Extract the (x, y) coordinate from the center of the cell holding the provided text.  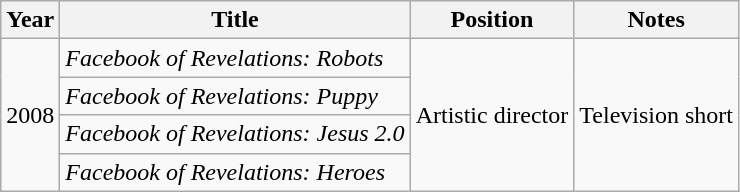
Facebook of Revelations: Jesus 2.0 (235, 134)
2008 (30, 115)
Title (235, 20)
Year (30, 20)
Artistic director (492, 115)
Facebook of Revelations: Robots (235, 58)
Position (492, 20)
Facebook of Revelations: Heroes (235, 172)
Notes (656, 20)
Facebook of Revelations: Puppy (235, 96)
Television short (656, 115)
